Determine the (X, Y) coordinate at the center of the cell enclosing the given text.  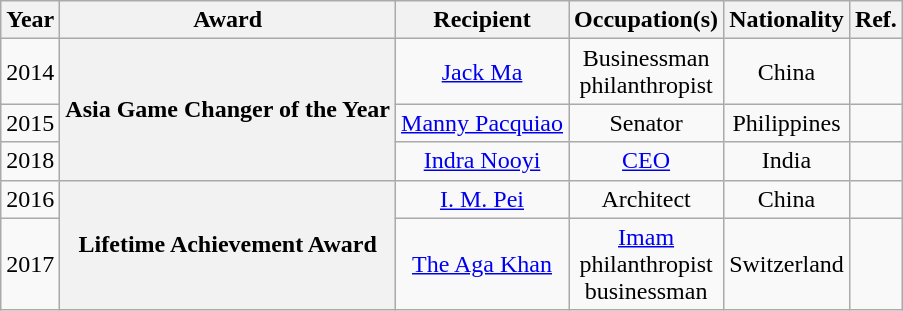
I. M. Pei (482, 199)
Businessmanphilanthropist (646, 72)
2015 (30, 123)
Switzerland (787, 264)
CEO (646, 161)
Occupation(s) (646, 20)
Lifetime Achievement Award (228, 245)
Nationality (787, 20)
Architect (646, 199)
Year (30, 20)
Recipient (482, 20)
Senator (646, 123)
India (787, 161)
Ref. (876, 20)
2014 (30, 72)
Jack Ma (482, 72)
Award (228, 20)
Imamphilanthropistbusinessman (646, 264)
Asia Game Changer of the Year (228, 110)
2017 (30, 264)
Manny Pacquiao (482, 123)
2018 (30, 161)
Indra Nooyi (482, 161)
2016 (30, 199)
Philippines (787, 123)
The Aga Khan (482, 264)
